Scan for the cell matching the given text and deliver its (X, Y) coordinate at center. 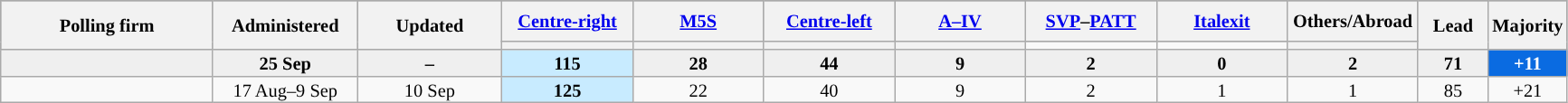
SVP–PATT (1091, 20)
M5S (698, 20)
44 (829, 63)
Lead (1453, 25)
85 (1453, 89)
Updated (430, 25)
25 Sep (285, 63)
A–IV (961, 20)
22 (698, 89)
Majority (1527, 25)
Polling firm (107, 25)
+11 (1527, 63)
0 (1221, 63)
17 Aug–9 Sep (285, 89)
– (430, 63)
125 (568, 89)
Italexit (1221, 20)
Centre-left (829, 20)
+21 (1527, 89)
Others/Abroad (1354, 20)
115 (568, 63)
Administered (285, 25)
28 (698, 63)
40 (829, 89)
10 Sep (430, 89)
71 (1453, 63)
Centre-right (568, 20)
